Search for the cell housing the specified text and yield its (x, y) center coordinate. 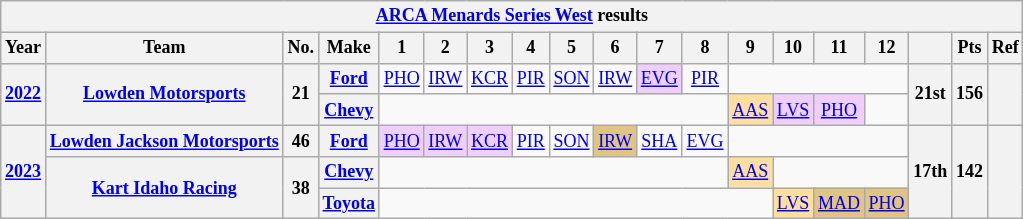
5 (572, 48)
ARCA Menards Series West results (512, 16)
2022 (24, 94)
7 (659, 48)
9 (750, 48)
Ref (1005, 48)
11 (840, 48)
Make (348, 48)
4 (530, 48)
1 (402, 48)
SHA (659, 140)
2 (446, 48)
8 (705, 48)
No. (300, 48)
Team (164, 48)
156 (970, 94)
MAD (840, 204)
Toyota (348, 204)
21st (930, 94)
2023 (24, 172)
Lowden Motorsports (164, 94)
46 (300, 140)
38 (300, 188)
12 (886, 48)
21 (300, 94)
142 (970, 172)
Pts (970, 48)
10 (794, 48)
17th (930, 172)
Kart Idaho Racing (164, 188)
Year (24, 48)
6 (616, 48)
Lowden Jackson Motorsports (164, 140)
3 (490, 48)
